Extract the [x, y] coordinate from the center of the cell holding the provided text.  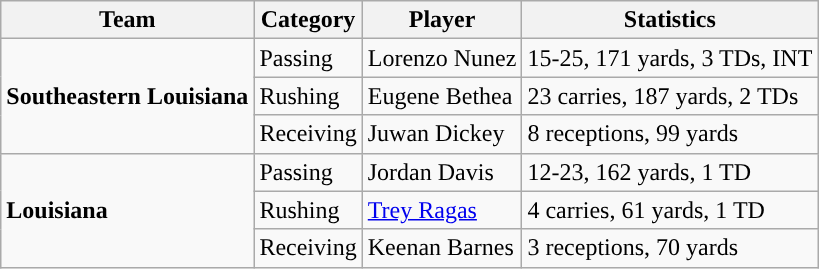
Keenan Barnes [442, 248]
Jordan Davis [442, 172]
Player [442, 20]
4 carries, 61 yards, 1 TD [670, 210]
Southeastern Louisiana [128, 96]
Team [128, 20]
8 receptions, 99 yards [670, 134]
12-23, 162 yards, 1 TD [670, 172]
Juwan Dickey [442, 134]
23 carries, 187 yards, 2 TDs [670, 96]
3 receptions, 70 yards [670, 248]
15-25, 171 yards, 3 TDs, INT [670, 58]
Lorenzo Nunez [442, 58]
Eugene Bethea [442, 96]
Statistics [670, 20]
Trey Ragas [442, 210]
Category [308, 20]
Louisiana [128, 210]
